Extract the (X, Y) coordinate from the center of the cell holding the provided text.  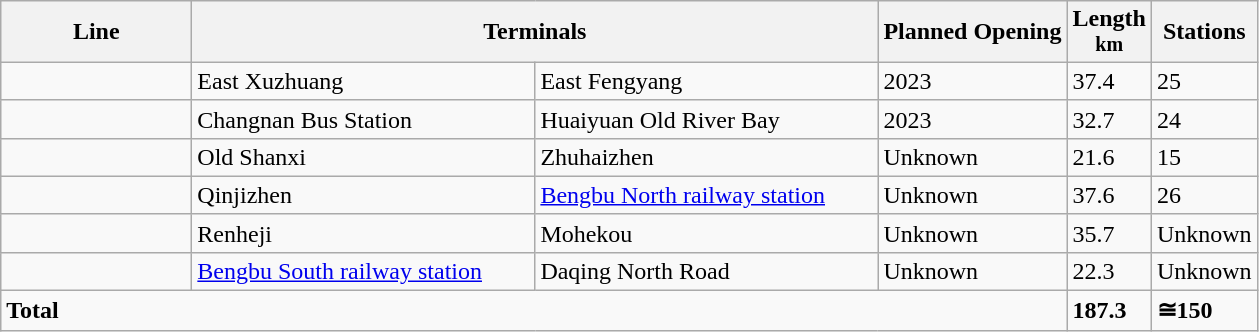
Bengbu South railway station (364, 272)
≅150 (1204, 311)
37.4 (1109, 81)
East Fengyang (706, 81)
35.7 (1109, 233)
37.6 (1109, 195)
East Xuzhuang (364, 81)
15 (1204, 157)
Total (534, 311)
22.3 (1109, 272)
21.6 (1109, 157)
Terminals (535, 32)
Huaiyuan Old River Bay (706, 119)
Zhuhaizhen (706, 157)
Stations (1204, 32)
Qinjizhen (364, 195)
26 (1204, 195)
Lengthkm (1109, 32)
Renheji (364, 233)
32.7 (1109, 119)
24 (1204, 119)
Daqing North Road (706, 272)
Bengbu North railway station (706, 195)
Line (96, 32)
25 (1204, 81)
Old Shanxi (364, 157)
Changnan Bus Station (364, 119)
Mohekou (706, 233)
187.3 (1109, 311)
Planned Opening (972, 32)
